Return the (x, y) coordinate for the center point of the cell that contains the specified text.  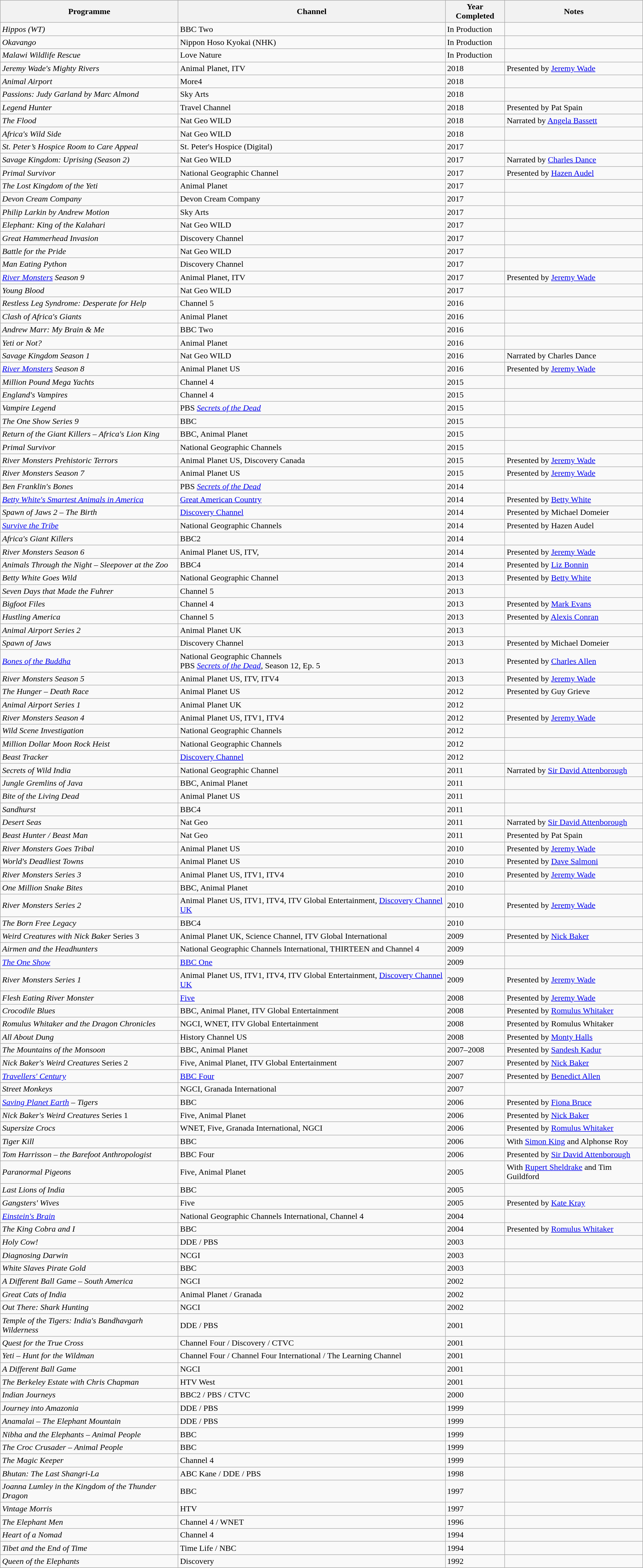
WNET, Five, Granada International, NGCI (312, 1128)
Travellers' Century (89, 1076)
Great American Country (312, 499)
Notes (574, 12)
River Monsters Season 4 (89, 718)
Yeti – Hunt for the Wildman (89, 1356)
Beast Hunter / Beast Man (89, 835)
Wild Scene Investigation (89, 731)
River Monsters Goes Tribal (89, 849)
Programme (89, 12)
Animal Planet US, ITV, (312, 552)
The Born Free Legacy (89, 923)
Paranormal Pigeons (89, 1172)
Young Blood (89, 290)
Million Dollar Moon Rock Heist (89, 744)
Hippos (WT) (89, 29)
National Geographic ChannelsPBS Secrets of the Dead, Season 12, Ep. 5 (312, 661)
Great Hammerhead Invasion (89, 238)
Tiger Kill (89, 1141)
Gangsters' Wives (89, 1203)
Airmen and the Headhunters (89, 949)
Vintage Morris (89, 1509)
Out There: Shark Hunting (89, 1307)
The Berkeley Estate with Chris Chapman (89, 1382)
River Monsters Season 6 (89, 552)
BBC One (312, 962)
Malawi Wildlife Rescue (89, 55)
Heart of a Nomad (89, 1535)
Holy Cow! (89, 1242)
River Monsters Prehistoric Terrors (89, 460)
NCGI (312, 1255)
NGCI, WNET, ITV Global Entertainment (312, 1024)
Jungle Gremlins of Java (89, 783)
Spawn of Jaws 2 – The Birth (89, 512)
Presented by Charles Allen (574, 661)
With Simon King and Alphonse Roy (574, 1141)
Street Monkeys (89, 1089)
National Geographic Channels International, THIRTEEN and Channel 4 (312, 949)
River Monsters Season 7 (89, 473)
St. Peter’s Hospice Room to Care Appeal (89, 147)
Diagnosing Darwin (89, 1255)
ABC Kane / DDE / PBS (312, 1474)
Flesh Eating River Monster (89, 998)
Yeti or Not? (89, 343)
Savage Kingdom Season 1 (89, 356)
Savage Kingdom: Uprising (Season 2) (89, 160)
Betty White's Smartest Animals in America (89, 499)
Man Eating Python (89, 264)
River Monsters Season 5 (89, 679)
Channel Four / Channel Four International / The Learning Channel (312, 1356)
Journey into Amazonia (89, 1408)
River Monsters Season 9 (89, 277)
Weird Creatures with Nick Baker Series 3 (89, 936)
Bhutan: The Last Shangri-La (89, 1474)
Last Lions of India (89, 1190)
River Monsters Series 1 (89, 980)
NGCI, Granada International (312, 1089)
Animals Through the Night – Sleepover at the Zoo (89, 565)
With Rupert Sheldrake and Tim Guildford (574, 1172)
Great Cats of India (89, 1294)
One Million Snake Bites (89, 888)
Animal Airport (89, 81)
The Flood (89, 120)
The Elephant Men (89, 1522)
Five, Animal Planet, ITV Global Entertainment (312, 1063)
Beast Tracker (89, 757)
White Slaves Pirate Gold (89, 1268)
Nippon Hoso Kyokai (NHK) (312, 42)
St. Peter's Hospice (Digital) (312, 147)
River Monsters Season 8 (89, 369)
Tom Harrisson – the Barefoot Anthropologist (89, 1154)
Legend Hunter (89, 107)
BBC2 / PBS / CTVC (312, 1395)
More4 (312, 81)
Queen of the Elephants (89, 1561)
The Magic Keeper (89, 1460)
Nick Baker's Weird Creatures Series 1 (89, 1115)
The One Show Series 9 (89, 421)
Animal Airport Series 2 (89, 630)
Bigfoot Files (89, 604)
Discovery (312, 1561)
Presented by Mark Evans (574, 604)
River Monsters Series 2 (89, 906)
Animal Airport Series 1 (89, 705)
Narrated by Angela Bassett (574, 120)
Animal Planet UK, Science Channel, ITV Global International (312, 936)
Channel 4 / WNET (312, 1522)
Secrets of Wild India (89, 770)
Anamalai – The Elephant Mountain (89, 1421)
Animal Planet US, ITV, ITV4 (312, 679)
Joanna Lumley in the Kingdom of the Thunder Dragon (89, 1491)
Survive the Tribe (89, 526)
Andrew Marr: My Brain & Me (89, 330)
The Lost Kingdom of the Yeti (89, 186)
Return of the Giant Killers – Africa's Lion King (89, 434)
Love Nature (312, 55)
The Croc Crusader – Animal People (89, 1447)
World's Deadliest Towns (89, 862)
HTV (312, 1509)
Channel (312, 12)
Romulus Whitaker and the Dragon Chronicles (89, 1024)
Presented by Fiona Bruce (574, 1102)
A Different Ball Game – South America (89, 1281)
National Geographic Channels International, Channel 4 (312, 1216)
Tibet and the End of Time (89, 1548)
2007–2008 (475, 1050)
Ben Franklin's Bones (89, 486)
Bones of the Buddha (89, 661)
1996 (475, 1522)
Travel Channel (312, 107)
Saving Planet Earth – Tigers (89, 1102)
Million Pound Mega Yachts (89, 382)
Africa's Wild Side (89, 134)
Spawn of Jaws (89, 643)
Seven Days that Made the Fuhrer (89, 591)
Presented by Dave Salmoni (574, 862)
The Hunger – Death Race (89, 692)
Clash of Africa's Giants (89, 316)
Nibha and the Elephants – Animal People (89, 1434)
The One Show (89, 962)
River Monsters Series 3 (89, 875)
1998 (475, 1474)
Animal Planet US, Discovery Canada (312, 460)
Presented by Sir David Attenborough (574, 1154)
Crocodile Blues (89, 1011)
Presented by Monty Halls (574, 1037)
Presented by Kate Kray (574, 1203)
HTV West (312, 1382)
Channel Four / Discovery / CTVC (312, 1343)
Restless Leg Syndrome: Desperate for Help (89, 303)
Okavango (89, 42)
Animal Planet / Granada (312, 1294)
The King Cobra and I (89, 1229)
Africa's Giant Killers (89, 539)
Supersize Crocs (89, 1128)
2000 (475, 1395)
Vampire Legend (89, 408)
Bite of the Living Dead (89, 796)
Time Life / NBC (312, 1548)
Presented by Liz Bonnin (574, 565)
Philip Larkin by Andrew Motion (89, 212)
Nick Baker's Weird Creatures Series 2 (89, 1063)
Einstein's Brain (89, 1216)
BBC, Animal Planet, ITV Global Entertainment (312, 1011)
Temple of the Tigers: India's Bandhavgarh Wilderness (89, 1325)
All About Dung (89, 1037)
Presented by Guy Grieve (574, 692)
Battle for the Pride (89, 251)
Hustling America (89, 617)
Betty White Goes Wild (89, 578)
Presented by Benedict Allen (574, 1076)
Indian Journeys (89, 1395)
England's Vampires (89, 395)
BBC2 (312, 539)
The Mountains of the Monsoon (89, 1050)
1992 (475, 1561)
Presented by Sandesh Kadur (574, 1050)
Year Completed (475, 12)
A Different Ball Game (89, 1369)
Passions: Judy Garland by Marc Almond (89, 94)
History Channel US (312, 1037)
Desert Seas (89, 822)
Quest for the True Cross (89, 1343)
Jeremy Wade's Mighty Rivers (89, 68)
Elephant: King of the Kalahari (89, 225)
Presented by Alexis Conran (574, 617)
Sandhurst (89, 809)
